Search for the cell housing the specified text and yield its (X, Y) center coordinate. 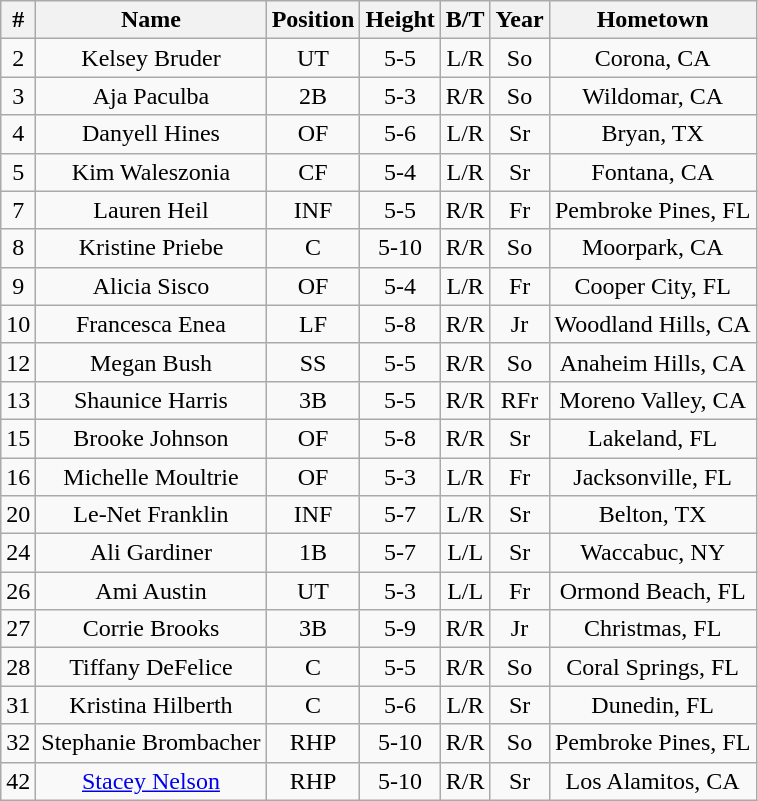
Fontana, CA (652, 172)
7 (18, 210)
Danyell Hines (151, 134)
Le-Net Franklin (151, 515)
Corona, CA (652, 58)
27 (18, 629)
Cooper City, FL (652, 286)
42 (18, 781)
Kelsey Bruder (151, 58)
13 (18, 400)
Moreno Valley, CA (652, 400)
Los Alamitos, CA (652, 781)
Moorpark, CA (652, 248)
# (18, 20)
26 (18, 591)
3 (18, 96)
Height (400, 20)
Jacksonville, FL (652, 477)
Shaunice Harris (151, 400)
SS (313, 362)
Christmas, FL (652, 629)
15 (18, 438)
B/T (465, 20)
Lakeland, FL (652, 438)
Name (151, 20)
Kim Waleszonia (151, 172)
Coral Springs, FL (652, 667)
32 (18, 743)
8 (18, 248)
Kristina Hilberth (151, 705)
Hometown (652, 20)
Position (313, 20)
Ormond Beach, FL (652, 591)
1B (313, 553)
Belton, TX (652, 515)
16 (18, 477)
2 (18, 58)
Stacey Nelson (151, 781)
LF (313, 324)
12 (18, 362)
28 (18, 667)
10 (18, 324)
Alicia Sisco (151, 286)
Ali Gardiner (151, 553)
Woodland Hills, CA (652, 324)
5 (18, 172)
24 (18, 553)
20 (18, 515)
Kristine Priebe (151, 248)
Waccabuc, NY (652, 553)
Wildomar, CA (652, 96)
Ami Austin (151, 591)
Corrie Brooks (151, 629)
RFr (520, 400)
4 (18, 134)
2B (313, 96)
5-9 (400, 629)
Megan Bush (151, 362)
Stephanie Brombacher (151, 743)
Tiffany DeFelice (151, 667)
31 (18, 705)
Bryan, TX (652, 134)
Lauren Heil (151, 210)
Brooke Johnson (151, 438)
9 (18, 286)
Anaheim Hills, CA (652, 362)
CF (313, 172)
Year (520, 20)
Dunedin, FL (652, 705)
Francesca Enea (151, 324)
Aja Paculba (151, 96)
Michelle Moultrie (151, 477)
